Scan for the cell matching the given text and deliver its (x, y) coordinate at center. 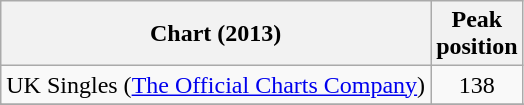
Chart (2013) (216, 34)
Peakposition (477, 34)
138 (477, 85)
UK Singles (The Official Charts Company) (216, 85)
